Detect which cell encompasses the target text, then output its (x, y) center coordinate. 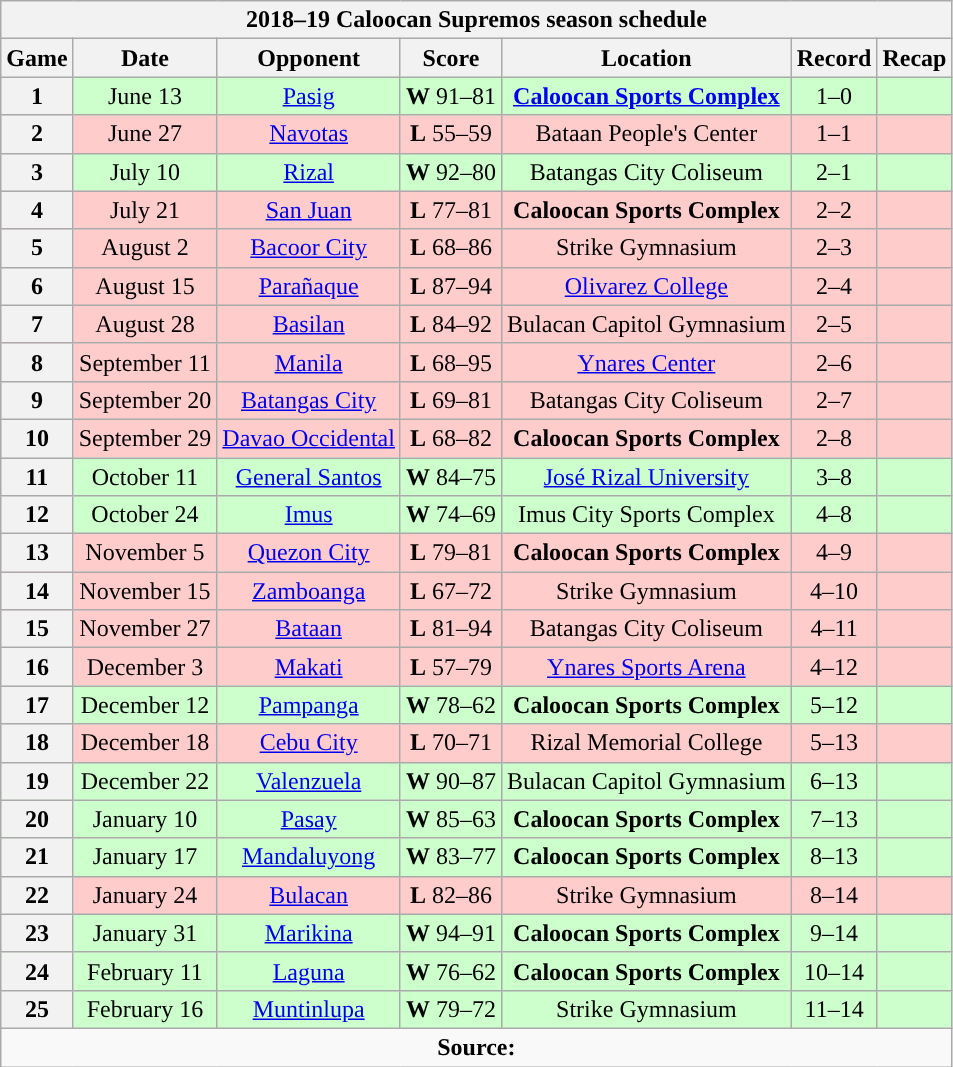
25 (37, 1009)
16 (37, 667)
Laguna (309, 971)
5–13 (834, 743)
December 22 (145, 781)
December 12 (145, 705)
15 (37, 629)
L 77–81 (450, 210)
February 16 (145, 1009)
L 87–94 (450, 286)
Cebu City (309, 743)
San Juan (309, 210)
2–1 (834, 172)
Marikina (309, 933)
January 31 (145, 933)
6–13 (834, 781)
January 24 (145, 895)
Rizal Memorial College (647, 743)
4–12 (834, 667)
Quezon City (309, 553)
September 11 (145, 362)
2–5 (834, 324)
Recap (914, 58)
2–2 (834, 210)
W 78–62 (450, 705)
W 79–72 (450, 1009)
Game (37, 58)
11–14 (834, 1009)
L 69–81 (450, 400)
W 76–62 (450, 971)
2018–19 Caloocan Supremos season schedule (476, 20)
7–13 (834, 819)
14 (37, 591)
José Rizal University (647, 477)
August 28 (145, 324)
Davao Occidental (309, 438)
July 21 (145, 210)
L 55–59 (450, 134)
2–6 (834, 362)
20 (37, 819)
L 70–71 (450, 743)
W 91–81 (450, 96)
22 (37, 895)
10–14 (834, 971)
6 (37, 286)
Navotas (309, 134)
8–14 (834, 895)
January 10 (145, 819)
Pasay (309, 819)
Batangas City (309, 400)
2–7 (834, 400)
Valenzuela (309, 781)
2 (37, 134)
8 (37, 362)
Bataan (309, 629)
2–8 (834, 438)
December 18 (145, 743)
L 67–72 (450, 591)
July 10 (145, 172)
L 57–79 (450, 667)
Ynares Sports Arena (647, 667)
Zamboanga (309, 591)
1–0 (834, 96)
9 (37, 400)
Rizal (309, 172)
L 82–86 (450, 895)
21 (37, 857)
8–13 (834, 857)
Bacoor City (309, 248)
Location (647, 58)
Score (450, 58)
10 (37, 438)
Olivarez College (647, 286)
11 (37, 477)
19 (37, 781)
13 (37, 553)
9–14 (834, 933)
June 27 (145, 134)
23 (37, 933)
L 79–81 (450, 553)
L 81–94 (450, 629)
February 11 (145, 971)
August 2 (145, 248)
Mandaluyong (309, 857)
5 (37, 248)
W 83–77 (450, 857)
October 11 (145, 477)
W 74–69 (450, 515)
Muntinlupa (309, 1009)
September 20 (145, 400)
Pasig (309, 96)
Source: (476, 1047)
4–8 (834, 515)
W 90–87 (450, 781)
W 94–91 (450, 933)
3 (37, 172)
17 (37, 705)
L 68–95 (450, 362)
L 84–92 (450, 324)
November 5 (145, 553)
1 (37, 96)
4–10 (834, 591)
August 15 (145, 286)
Opponent (309, 58)
4–11 (834, 629)
12 (37, 515)
November 15 (145, 591)
Makati (309, 667)
4–9 (834, 553)
2–3 (834, 248)
October 24 (145, 515)
W 92–80 (450, 172)
2–4 (834, 286)
4 (37, 210)
L 68–82 (450, 438)
7 (37, 324)
Ynares Center (647, 362)
1–1 (834, 134)
December 3 (145, 667)
November 27 (145, 629)
W 84–75 (450, 477)
Bataan People's Center (647, 134)
General Santos (309, 477)
3–8 (834, 477)
Bulacan (309, 895)
5–12 (834, 705)
L 68–86 (450, 248)
January 17 (145, 857)
W 85–63 (450, 819)
June 13 (145, 96)
Imus (309, 515)
24 (37, 971)
September 29 (145, 438)
Manila (309, 362)
18 (37, 743)
Parañaque (309, 286)
Pampanga (309, 705)
Basilan (309, 324)
Imus City Sports Complex (647, 515)
Record (834, 58)
Date (145, 58)
